Identify which cell holds the provided text, then report its [x, y] central coordinate. 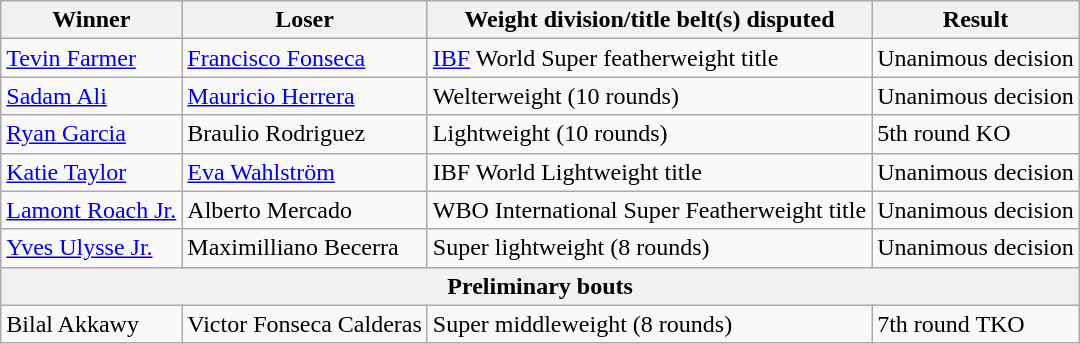
Alberto Mercado [305, 210]
WBO International Super Featherweight title [649, 210]
Victor Fonseca Calderas [305, 324]
Lightweight (10 rounds) [649, 134]
IBF World Lightweight title [649, 172]
Result [976, 20]
Preliminary bouts [540, 286]
Bilal Akkawy [92, 324]
Francisco Fonseca [305, 58]
5th round KO [976, 134]
Katie Taylor [92, 172]
Braulio Rodriguez [305, 134]
Weight division/title belt(s) disputed [649, 20]
Super middleweight (8 rounds) [649, 324]
Welterweight (10 rounds) [649, 96]
7th round TKO [976, 324]
Yves Ulysse Jr. [92, 248]
Maximilliano Becerra [305, 248]
Super lightweight (8 rounds) [649, 248]
Lamont Roach Jr. [92, 210]
Ryan Garcia [92, 134]
Tevin Farmer [92, 58]
Loser [305, 20]
Winner [92, 20]
IBF World Super featherweight title [649, 58]
Eva Wahlström [305, 172]
Sadam Ali [92, 96]
Mauricio Herrera [305, 96]
